Determine the [x, y] coordinate at the center of the cell enclosing the given text.  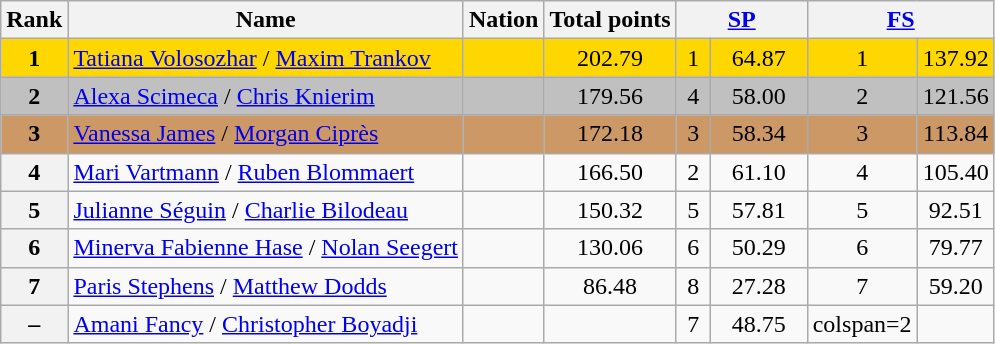
8 [693, 286]
113.84 [956, 134]
Vanessa James / Morgan Ciprès [266, 134]
Amani Fancy / Christopher Boyadji [266, 324]
130.06 [610, 248]
64.87 [758, 58]
colspan=2 [862, 324]
Alexa Scimeca / Chris Knierim [266, 96]
27.28 [758, 286]
172.18 [610, 134]
FS [900, 20]
166.50 [610, 172]
58.34 [758, 134]
Minerva Fabienne Hase / Nolan Seegert [266, 248]
Name [266, 20]
179.56 [610, 96]
86.48 [610, 286]
50.29 [758, 248]
Nation [503, 20]
57.81 [758, 210]
150.32 [610, 210]
Julianne Séguin / Charlie Bilodeau [266, 210]
Tatiana Volosozhar / Maxim Trankov [266, 58]
92.51 [956, 210]
202.79 [610, 58]
Total points [610, 20]
SP [742, 20]
61.10 [758, 172]
Paris Stephens / Matthew Dodds [266, 286]
58.00 [758, 96]
121.56 [956, 96]
105.40 [956, 172]
Rank [34, 20]
59.20 [956, 286]
Mari Vartmann / Ruben Blommaert [266, 172]
48.75 [758, 324]
137.92 [956, 58]
79.77 [956, 248]
– [34, 324]
